From the cell containing the given text, extract its center point as [X, Y] coordinate. 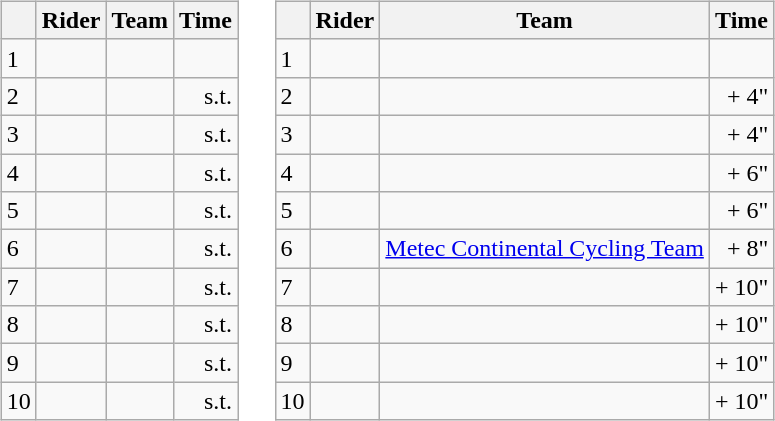
Metec Continental Cycling Team [545, 249]
+ 8" [741, 249]
